Extract the (X, Y) coordinate from the center of the cell holding the provided text.  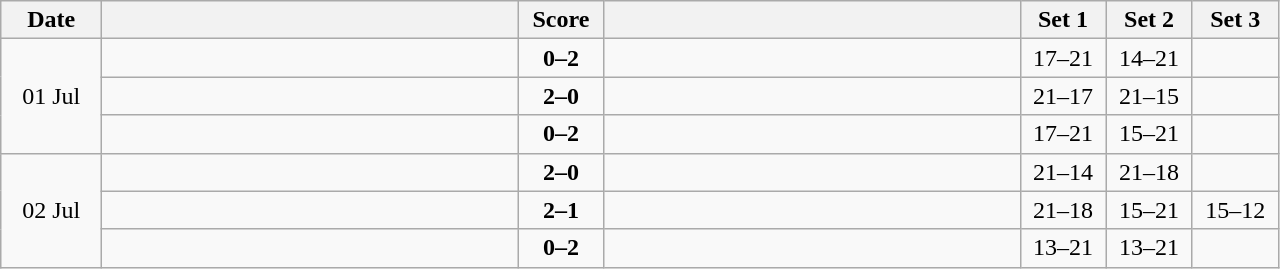
Set 1 (1063, 20)
21–17 (1063, 96)
21–15 (1149, 96)
01 Jul (52, 96)
Set 3 (1235, 20)
Set 2 (1149, 20)
15–12 (1235, 210)
Score (561, 20)
02 Jul (52, 210)
21–14 (1063, 172)
2–1 (561, 210)
14–21 (1149, 58)
Date (52, 20)
